Pinpoint the cell where the given text exists, returning its (X, Y) midpoint coordinate. 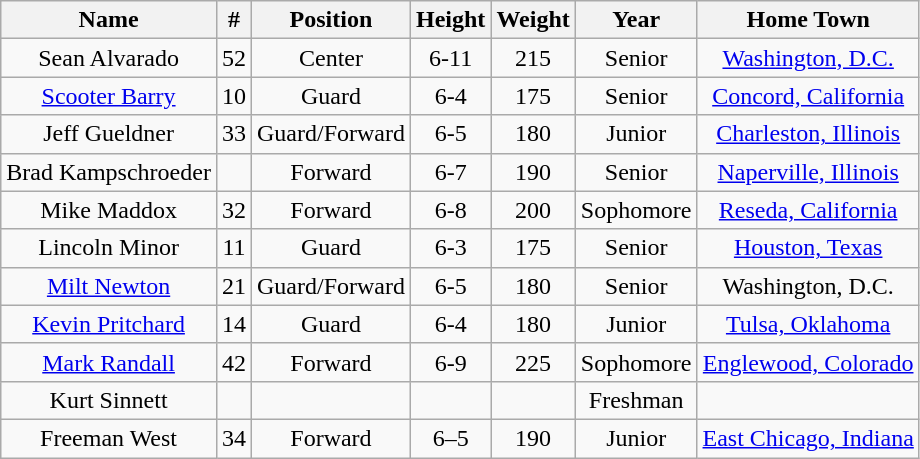
6-11 (450, 58)
33 (234, 134)
21 (234, 286)
42 (234, 362)
Brad Kampschroeder (109, 172)
10 (234, 96)
Lincoln Minor (109, 248)
225 (533, 362)
Height (450, 20)
Naperville, Illinois (808, 172)
Charleston, Illinois (808, 134)
Kevin Pritchard (109, 324)
Milt Newton (109, 286)
Mark Randall (109, 362)
Scooter Barry (109, 96)
Sean Alvarado (109, 58)
Reseda, California (808, 210)
Position (330, 20)
6-9 (450, 362)
Year (636, 20)
Tulsa, Oklahoma (808, 324)
6–5 (450, 438)
Jeff Gueldner (109, 134)
34 (234, 438)
Name (109, 20)
Kurt Sinnett (109, 400)
200 (533, 210)
Mike Maddox (109, 210)
6-7 (450, 172)
Englewood, Colorado (808, 362)
Center (330, 58)
52 (234, 58)
Houston, Texas (808, 248)
14 (234, 324)
Concord, California (808, 96)
Home Town (808, 20)
32 (234, 210)
215 (533, 58)
Freshman (636, 400)
6-3 (450, 248)
6-8 (450, 210)
11 (234, 248)
Freeman West (109, 438)
East Chicago, Indiana (808, 438)
Weight (533, 20)
# (234, 20)
